Pinpoint the cell where the given text exists, returning its (X, Y) midpoint coordinate. 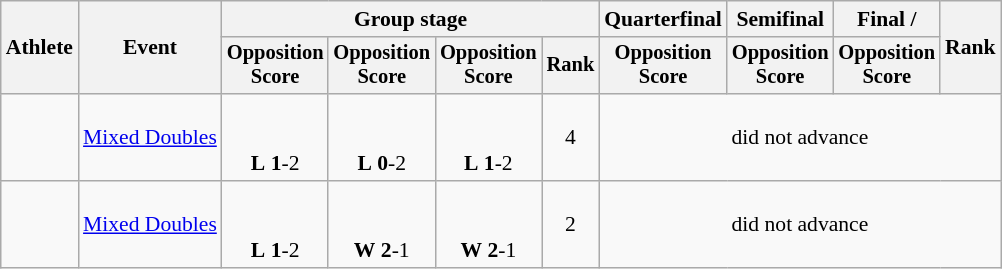
Event (150, 48)
L 0-2 (382, 138)
Quarterfinal (663, 19)
Group stage (410, 19)
4 (571, 138)
Athlete (40, 48)
Final / (886, 19)
2 (571, 224)
Semifinal (780, 19)
